Pinpoint the cell where the given text exists, returning its (X, Y) midpoint coordinate. 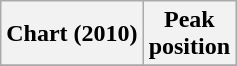
Chart (2010) (72, 34)
Peak position (189, 34)
